For the text-containing cell, return its midpoint in [x, y] coordinate format. 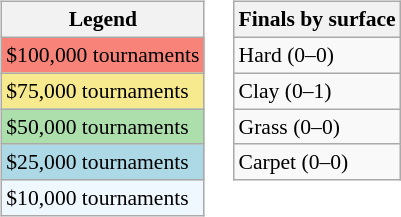
Finals by surface [318, 20]
$75,000 tournaments [102, 91]
Hard (0–0) [318, 55]
Carpet (0–0) [318, 162]
Grass (0–0) [318, 127]
$10,000 tournaments [102, 198]
$25,000 tournaments [102, 162]
Legend [102, 20]
$100,000 tournaments [102, 55]
Clay (0–1) [318, 91]
$50,000 tournaments [102, 127]
